Provide the [X, Y] coordinate of the cell's center where the given text is located.  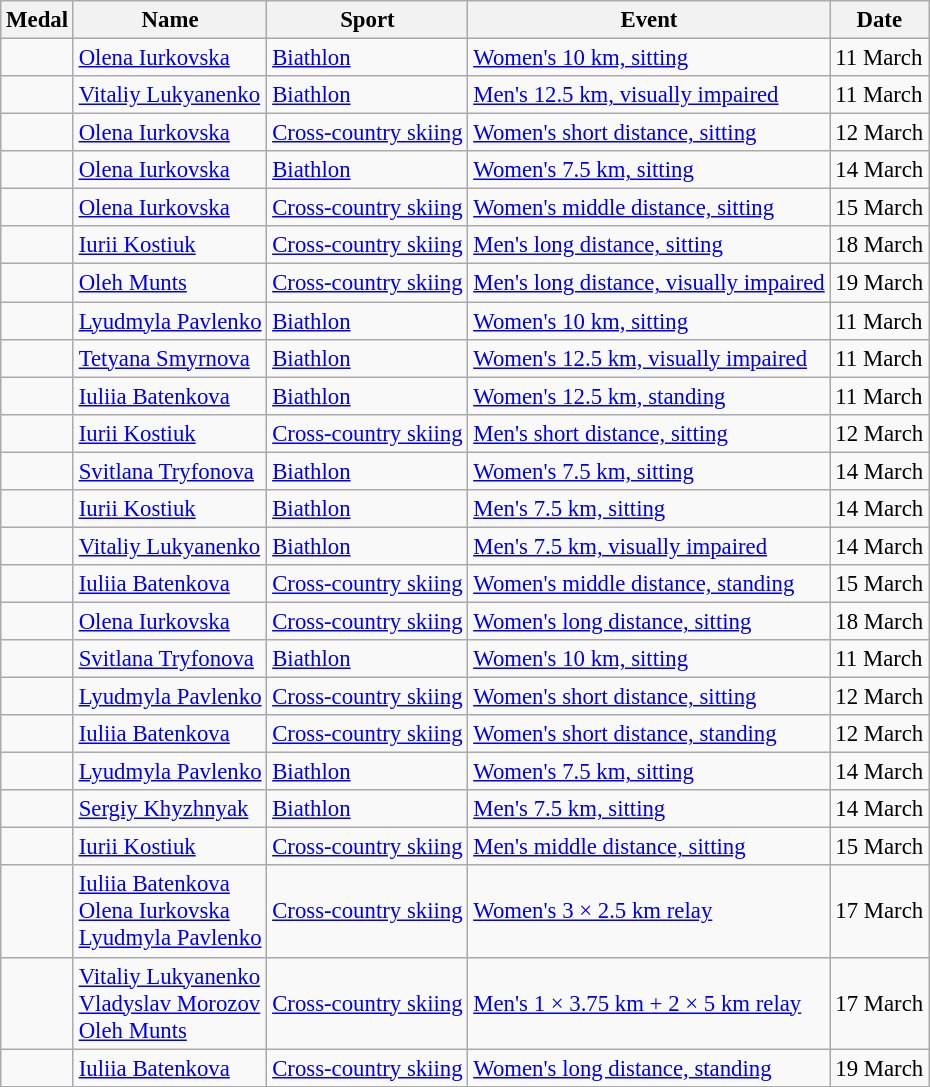
Date [880, 20]
Sergiy Khyzhnyak [170, 809]
Women's long distance, standing [649, 1068]
Event [649, 20]
Women's long distance, sitting [649, 621]
Men's 12.5 km, visually impaired [649, 95]
Women's short distance, standing [649, 734]
Women's 12.5 km, visually impaired [649, 358]
Men's 1 × 3.75 km + 2 × 5 km relay [649, 1003]
Women's middle distance, standing [649, 584]
Name [170, 20]
Men's long distance, sitting [649, 245]
Men's middle distance, sitting [649, 847]
Women's 12.5 km, standing [649, 396]
Men's short distance, sitting [649, 433]
Tetyana Smyrnova [170, 358]
Iuliia BatenkovaOlena IurkovskaLyudmyla Pavlenko [170, 912]
Sport [368, 20]
Medal [38, 20]
Men's 7.5 km, visually impaired [649, 546]
Women's 3 × 2.5 km relay [649, 912]
Men's long distance, visually impaired [649, 283]
Oleh Munts [170, 283]
Women's middle distance, sitting [649, 208]
Vitaliy LukyanenkoVladyslav MorozovOleh Munts [170, 1003]
